Return the [x, y] coordinate for the center point of the cell that contains the specified text.  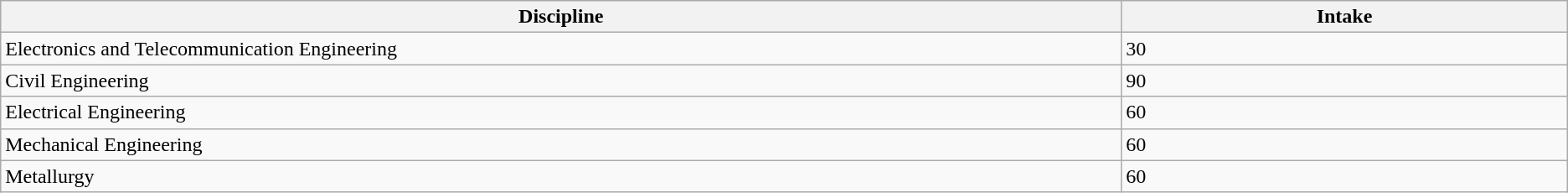
Civil Engineering [561, 81]
Electrical Engineering [561, 112]
90 [1344, 81]
Discipline [561, 17]
Electronics and Telecommunication Engineering [561, 49]
Mechanical Engineering [561, 144]
30 [1344, 49]
Metallurgy [561, 176]
Intake [1344, 17]
